Detect which cell encompasses the target text, then output its [x, y] center coordinate. 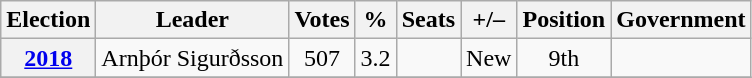
% [376, 20]
2018 [48, 58]
Seats [428, 20]
Government [681, 20]
3.2 [376, 58]
+/– [489, 20]
Votes [322, 20]
507 [322, 58]
Position [564, 20]
9th [564, 58]
Leader [192, 20]
New [489, 58]
Arnþór Sigurðsson [192, 58]
Election [48, 20]
